Return (X, Y) of the center of cell containing provided text 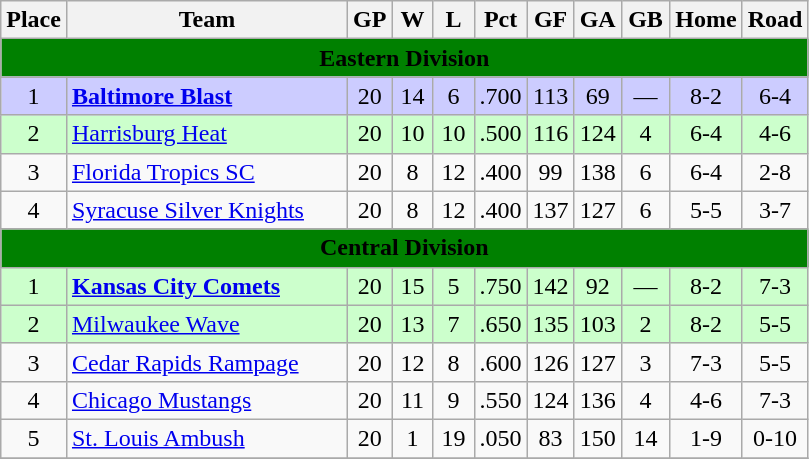
GA (598, 20)
126 (550, 362)
Baltimore Blast (206, 96)
Central Division (404, 248)
GP (370, 20)
Harrisburg Heat (206, 134)
103 (598, 324)
150 (598, 438)
St. Louis Ambush (206, 438)
Milwaukee Wave (206, 324)
L (454, 20)
Road (775, 20)
11 (412, 400)
Eastern Division (404, 58)
13 (412, 324)
2-8 (775, 172)
Home (706, 20)
3-7 (775, 210)
.700 (500, 96)
138 (598, 172)
W (412, 20)
7 (454, 324)
.600 (500, 362)
.550 (500, 400)
1-9 (706, 438)
Team (206, 20)
19 (454, 438)
Place (34, 20)
Pct (500, 20)
83 (550, 438)
Cedar Rapids Rampage (206, 362)
137 (550, 210)
Kansas City Comets (206, 286)
116 (550, 134)
Syracuse Silver Knights (206, 210)
113 (550, 96)
Florida Tropics SC (206, 172)
.650 (500, 324)
GF (550, 20)
15 (412, 286)
142 (550, 286)
135 (550, 324)
.500 (500, 134)
0-10 (775, 438)
9 (454, 400)
Chicago Mustangs (206, 400)
136 (598, 400)
GB (646, 20)
99 (550, 172)
.050 (500, 438)
69 (598, 96)
.750 (500, 286)
92 (598, 286)
